Return [x, y] of the center of cell containing provided text 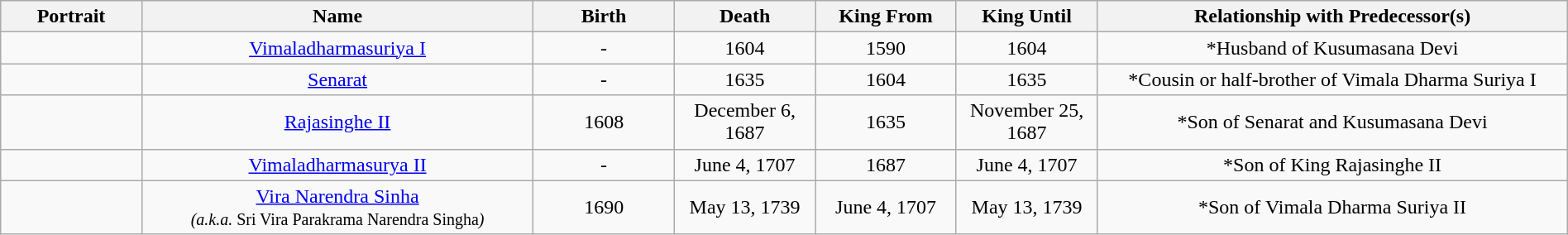
Birth [604, 17]
Vimaladharmasurya II [337, 165]
1687 [886, 165]
*Son of Senarat and Kusumasana Devi [1332, 122]
*Husband of Kusumasana Devi [1332, 48]
Death [744, 17]
1690 [604, 207]
1590 [886, 48]
Vira Narendra Sinha(a.k.a. Sri Vira Parakrama Narendra Singha) [337, 207]
*Cousin or half-brother of Vimala Dharma Suriya I [1332, 79]
Name [337, 17]
King Until [1026, 17]
Portrait [71, 17]
*Son of King Rajasinghe II [1332, 165]
November 25, 1687 [1026, 122]
December 6, 1687 [744, 122]
Relationship with Predecessor(s) [1332, 17]
*Son of Vimala Dharma Suriya II [1332, 207]
King From [886, 17]
1608 [604, 122]
Rajasinghe II [337, 122]
Senarat [337, 79]
Vimaladharmasuriya I [337, 48]
